Return (X, Y) of the center of cell containing provided text 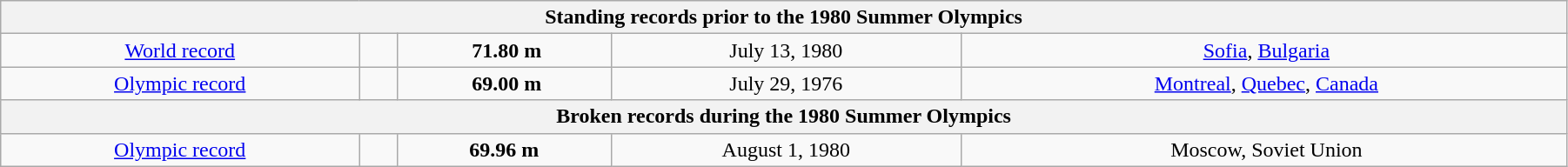
July 29, 1976 (786, 83)
69.96 m (504, 150)
69.00 m (504, 83)
Broken records during the 1980 Summer Olympics (784, 117)
August 1, 1980 (786, 150)
July 13, 1980 (786, 50)
World record (180, 50)
Moscow, Soviet Union (1263, 150)
Standing records prior to the 1980 Summer Olympics (784, 17)
Sofia, Bulgaria (1263, 50)
71.80 m (504, 50)
Montreal, Quebec, Canada (1263, 83)
